Identify which cell holds the provided text, then report its (x, y) central coordinate. 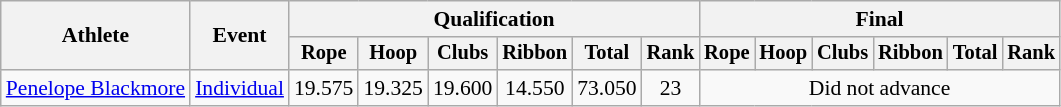
Qualification (494, 19)
Event (240, 36)
Did not advance (880, 88)
Individual (240, 88)
14.550 (534, 88)
73.050 (606, 88)
Final (880, 19)
19.600 (462, 88)
19.325 (392, 88)
Penelope Blackmore (96, 88)
23 (671, 88)
Athlete (96, 36)
19.575 (324, 88)
